Identify which cell holds the provided text, then report its (x, y) central coordinate. 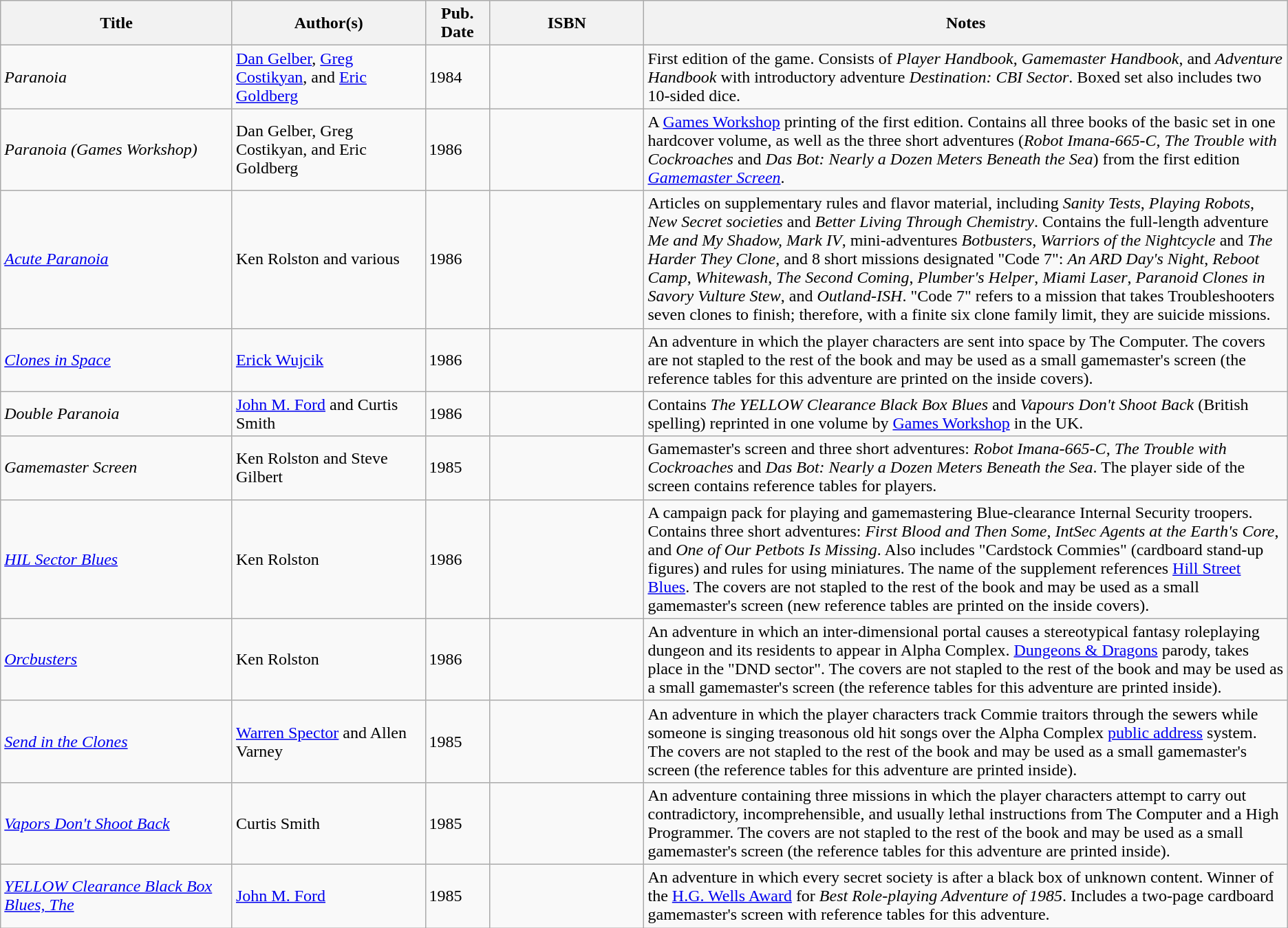
Double Paranoia (117, 414)
Title (117, 23)
Gamemaster Screen (117, 468)
John M. Ford (329, 896)
Ken Rolston and Steve Gilbert (329, 468)
HIL Sector Blues (117, 559)
Paranoia (117, 77)
YELLOW Clearance Black Box Blues, The (117, 896)
Clones in Space (117, 360)
Paranoia (Games Workshop) (117, 150)
Ken Rolston and various (329, 259)
Vapors Don't Shoot Back (117, 823)
Send in the Clones (117, 742)
Curtis Smith (329, 823)
Contains The YELLOW Clearance Black Box Blues and Vapours Don't Shoot Back (British spelling) reprinted in one volume by Games Workshop in the UK. (966, 414)
John M. Ford and Curtis Smith (329, 414)
Author(s) (329, 23)
Pub. Date (458, 23)
Notes (966, 23)
Acute Paranoia (117, 259)
Orcbusters (117, 659)
Erick Wujcik (329, 360)
ISBN (567, 23)
1984 (458, 77)
Warren Spector and Allen Varney (329, 742)
